For the text-containing cell, return its midpoint in [X, Y] coordinate format. 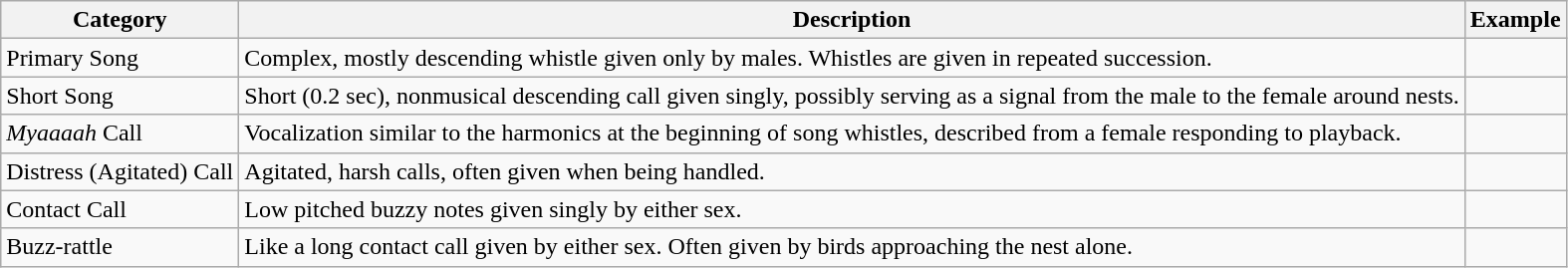
Short Song [120, 96]
Complex, mostly descending whistle given only by males. Whistles are given in repeated succession. [853, 58]
Category [120, 20]
Short (0.2 sec), nonmusical descending call given singly, possibly serving as a signal from the male to the female around nests. [853, 96]
Primary Song [120, 58]
Description [853, 20]
Contact Call [120, 209]
Low pitched buzzy notes given singly by either sex. [853, 209]
Example [1515, 20]
Distress (Agitated) Call [120, 171]
Buzz-rattle [120, 247]
Agitated, harsh calls, often given when being handled. [853, 171]
Like a long contact call given by either sex. Often given by birds approaching the nest alone. [853, 247]
Myaaaah Call [120, 134]
Vocalization similar to the harmonics at the beginning of song whistles, described from a female responding to playback. [853, 134]
